Detect which cell encompasses the target text, then output its (x, y) center coordinate. 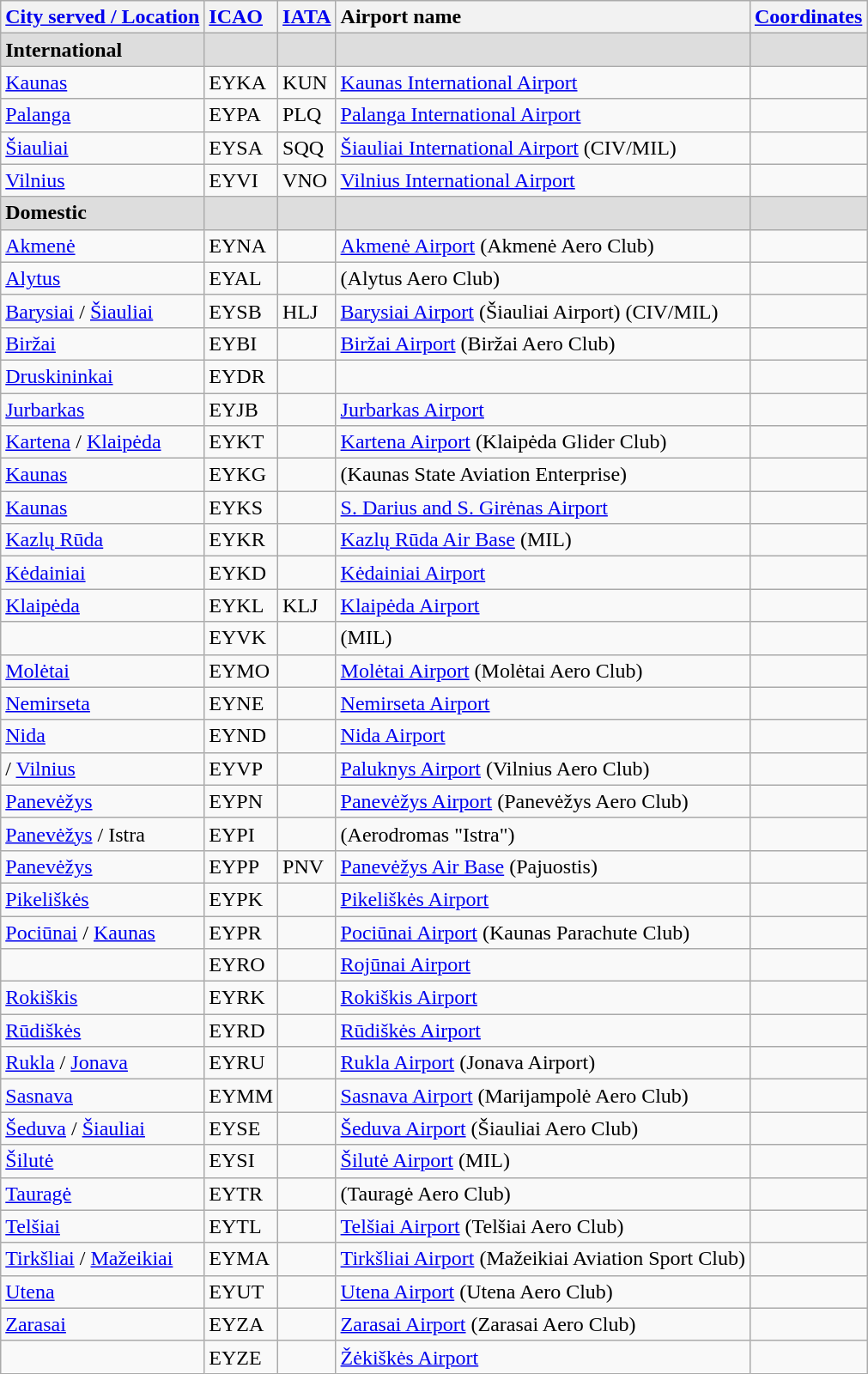
EYPN (241, 801)
EYVI (241, 180)
EYVP (241, 769)
Pociūnai / Kaunas (103, 932)
EYNA (241, 246)
Jurbarkas (103, 410)
Utena Airport (Utena Aero Club) (543, 1292)
Pociūnai Airport (Kaunas Parachute Club) (543, 932)
Nemirseta (103, 703)
EYSE (241, 1128)
Palanga International Airport (543, 115)
Rukla Airport (Jonava Airport) (543, 1063)
Nida Airport (543, 736)
Rokiškis (103, 998)
EYKT (241, 442)
Rūdiškės Airport (543, 1030)
Sasnava Airport (Marijampolė Aero Club) (543, 1096)
Klaipėda (103, 605)
Telšiai (103, 1226)
Šiauliai (103, 148)
SQQ (307, 148)
Panevėžys / Istra (103, 834)
EYMA (241, 1259)
EYTL (241, 1226)
Akmenė Airport (Akmenė Aero Club) (543, 246)
(Tauragė Aero Club) (543, 1194)
EYZA (241, 1324)
Barysiai / Šiauliai (103, 311)
EYMO (241, 671)
EYJB (241, 410)
Airport name (543, 17)
Rokiškis Airport (543, 998)
EYPI (241, 834)
Kartena / Klaipėda (103, 442)
EYNE (241, 703)
Kėdainiai (103, 573)
EYPR (241, 932)
EYPK (241, 899)
Telšiai Airport (Telšiai Aero Club) (543, 1226)
EYRD (241, 1030)
Panevėžys Airport (Panevėžys Aero Club) (543, 801)
EYKL (241, 605)
Panevėžys Air Base (Pajuostis) (543, 866)
Kazlų Rūda Air Base (MIL) (543, 540)
EYKA (241, 82)
City served / Location (103, 17)
Alytus (103, 278)
Nemirseta Airport (543, 703)
EYKD (241, 573)
Palanga (103, 115)
EYPP (241, 866)
EYBI (241, 343)
EYAL (241, 278)
Vilnius (103, 180)
EYRO (241, 965)
EYND (241, 736)
Rojūnai Airport (543, 965)
Utena (103, 1292)
International (103, 50)
Barysiai Airport (Šiauliai Airport) (CIV/MIL) (543, 311)
EYDR (241, 376)
Šilutė Airport (MIL) (543, 1161)
EYPA (241, 115)
(Kaunas State Aviation Enterprise) (543, 475)
Zarasai Airport (Zarasai Aero Club) (543, 1324)
Šeduva / Šiauliai (103, 1128)
Rūdiškės (103, 1030)
Tirkšliai Airport (Mažeikiai Aviation Sport Club) (543, 1259)
EYZE (241, 1357)
EYSB (241, 311)
IATA (307, 17)
Kazlų Rūda (103, 540)
Kėdainiai Airport (543, 573)
EYKR (241, 540)
EYRK (241, 998)
EYKS (241, 508)
Sasnava (103, 1096)
Šeduva Airport (Šiauliai Aero Club) (543, 1128)
ICAO (241, 17)
Zarasai (103, 1324)
Vilnius International Airport (543, 180)
EYKG (241, 475)
EYUT (241, 1292)
KUN (307, 82)
(Aerodromas "Istra") (543, 834)
Pikeliškės Airport (543, 899)
HLJ (307, 311)
Kartena Airport (Klaipėda Glider Club) (543, 442)
Paluknys Airport (Vilnius Aero Club) (543, 769)
EYRU (241, 1063)
Kaunas International Airport (543, 82)
KLJ (307, 605)
Rukla / Jonava (103, 1063)
Nida (103, 736)
VNO (307, 180)
Pikeliškės (103, 899)
Tauragė (103, 1194)
Tirkšliai / Mažeikiai (103, 1259)
Druskininkai (103, 376)
Molėtai (103, 671)
(Alytus Aero Club) (543, 278)
Žėkiškės Airport (543, 1357)
Coordinates (808, 17)
(MIL) (543, 638)
EYSA (241, 148)
PLQ (307, 115)
S. Darius and S. Girėnas Airport (543, 508)
Šiauliai International Airport (CIV/MIL) (543, 148)
EYMM (241, 1096)
/ Vilnius (103, 769)
EYVK (241, 638)
Klaipėda Airport (543, 605)
Domestic (103, 213)
Jurbarkas Airport (543, 410)
EYSI (241, 1161)
PNV (307, 866)
Molėtai Airport (Molėtai Aero Club) (543, 671)
Biržai (103, 343)
Biržai Airport (Biržai Aero Club) (543, 343)
EYTR (241, 1194)
Akmenė (103, 246)
Šilutė (103, 1161)
